Capture the cell that displays the provided text and extract its (X, Y) central coordinate. 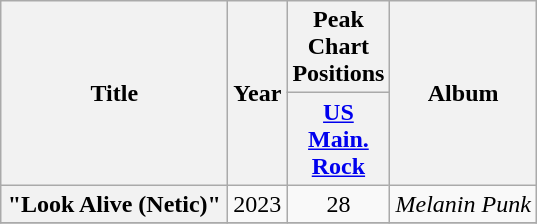
Year (258, 93)
Melanin Punk (463, 204)
28 (338, 204)
Peak Chart Positions (338, 47)
USMain.Rock (338, 139)
"Look Alive (Netic)" (114, 204)
Album (463, 93)
2023 (258, 204)
Title (114, 93)
